Determine the [X, Y] coordinate at the center of the cell enclosing the given text.  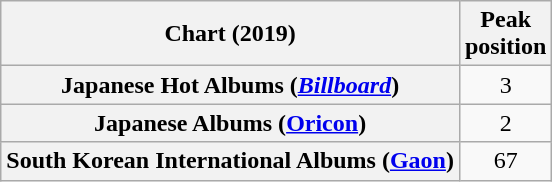
Chart (2019) [230, 34]
2 [505, 123]
Japanese Hot Albums (Billboard) [230, 85]
3 [505, 85]
Japanese Albums (Oricon) [230, 123]
67 [505, 161]
South Korean International Albums (Gaon) [230, 161]
Peak position [505, 34]
